Find where the given text appears and provide that cell's center as (x, y) coordinate. 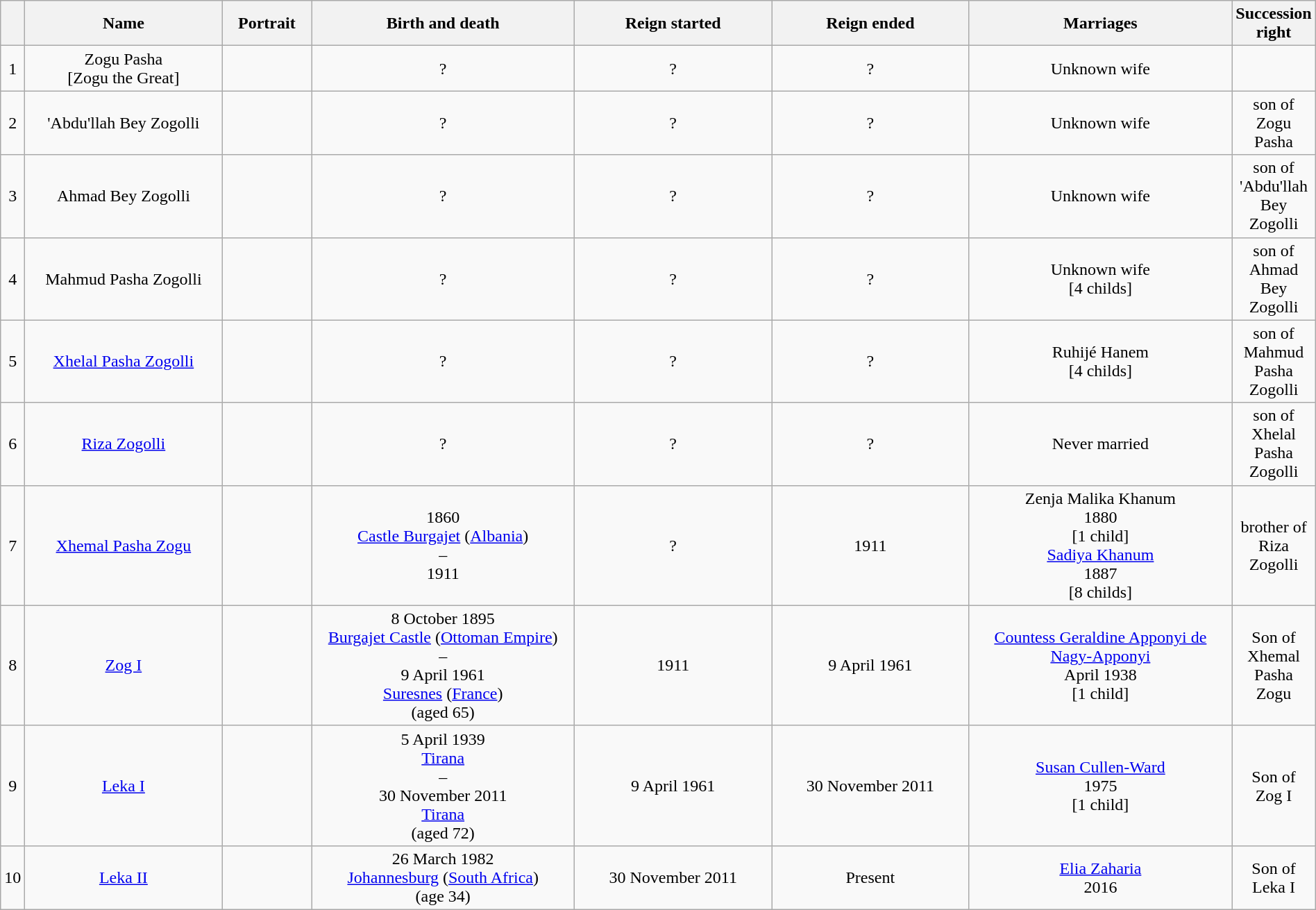
Unknown wife[4 childs] (1101, 279)
4 (12, 279)
3 (12, 196)
Ruhijé Hanem[4 childs] (1101, 361)
Son ofLeka I (1274, 877)
Leka I (124, 786)
10 (12, 877)
Marriages (1101, 24)
Zog I (124, 665)
Mahmud Pasha Zogolli (124, 279)
26 March 1982Johannesburg (South Africa)(age 34) (443, 877)
8 (12, 665)
son of Ahmad Bey Zogolli (1274, 279)
7 (12, 546)
Ahmad Bey Zogolli (124, 196)
Son of Xhemal Pasha Zogu (1274, 665)
Xhelal Pasha Zogolli (124, 361)
Son ofZog I (1274, 786)
Zenja Malika Khanum1880[1 child]Sadiya Khanum1887[8 childs] (1101, 546)
Name (124, 24)
Riza Zogolli (124, 444)
'Abdu'llah Bey Zogolli (124, 123)
brother of Riza Zogolli (1274, 546)
son of Xhelal Pasha Zogolli (1274, 444)
9 (12, 786)
5 April 1939Tirana–30 November 2011Tirana(aged 72) (443, 786)
Xhemal Pasha Zogu (124, 546)
son of'Abdu'llah Bey Zogolli (1274, 196)
Present (870, 877)
2 (12, 123)
son of Mahmud Pasha Zogolli (1274, 361)
Susan Cullen-Ward1975[1 child] (1101, 786)
Reign ended (870, 24)
Succession right (1274, 24)
5 (12, 361)
Never married (1101, 444)
6 (12, 444)
1 (12, 68)
Leka II (124, 877)
Elia Zaharia2016 (1101, 877)
8 October 1895Burgajet Castle (Ottoman Empire)–9 April 1961Suresnes (France)(aged 65) (443, 665)
Zogu Pasha[Zogu the Great] (124, 68)
son ofZogu Pasha (1274, 123)
Portrait (267, 24)
Countess Geraldine Apponyi de Nagy-ApponyiApril 1938[1 child] (1101, 665)
Birth and death (443, 24)
Reign started (673, 24)
1860Castle Burgajet (Albania)–1911 (443, 546)
